Determine the (x, y) coordinate at the center of the cell enclosing the given text.  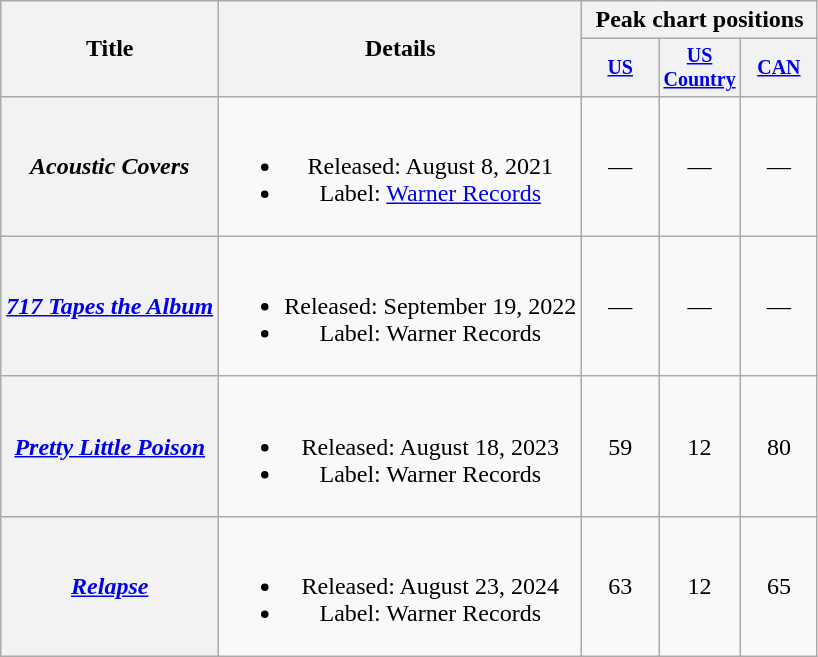
717 Tapes the Album (110, 306)
65 (778, 586)
Released: September 19, 2022Label: Warner Records (400, 306)
Pretty Little Poison (110, 446)
Relapse (110, 586)
Released: August 18, 2023Label: Warner Records (400, 446)
US (620, 68)
Acoustic Covers (110, 166)
Released: August 8, 2021Label: Warner Records (400, 166)
Title (110, 49)
Peak chart positions (700, 20)
USCountry (700, 68)
63 (620, 586)
80 (778, 446)
Released: August 23, 2024Label: Warner Records (400, 586)
59 (620, 446)
CAN (778, 68)
Details (400, 49)
